Search for the cell housing the specified text and yield its [X, Y] center coordinate. 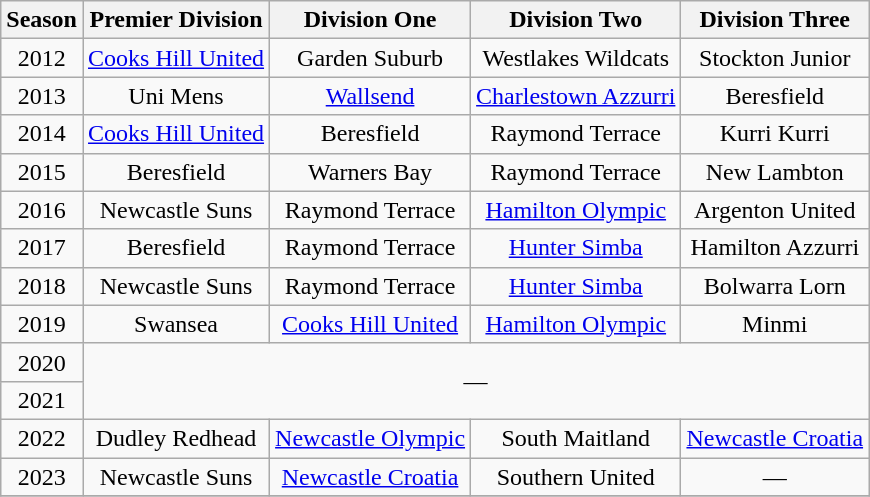
Wallsend [370, 96]
2015 [42, 172]
South Maitland [576, 438]
Uni Mens [176, 96]
Warners Bay [370, 172]
2014 [42, 134]
Southern United [576, 477]
2018 [42, 286]
New Lambton [775, 172]
2017 [42, 248]
2016 [42, 210]
2020 [42, 362]
Bolwarra Lorn [775, 286]
Division Two [576, 20]
Newcastle Olympic [370, 438]
Stockton Junior [775, 58]
Division One [370, 20]
Westlakes Wildcats [576, 58]
Division Three [775, 20]
Premier Division [176, 20]
2021 [42, 400]
Hamilton Azzurri [775, 248]
Argenton United [775, 210]
Minmi [775, 324]
Dudley Redhead [176, 438]
Season [42, 20]
Kurri Kurri [775, 134]
2019 [42, 324]
Charlestown Azzurri [576, 96]
2022 [42, 438]
2023 [42, 477]
Garden Suburb [370, 58]
2013 [42, 96]
2012 [42, 58]
Swansea [176, 324]
